Identify which cell holds the provided text, then report its [X, Y] central coordinate. 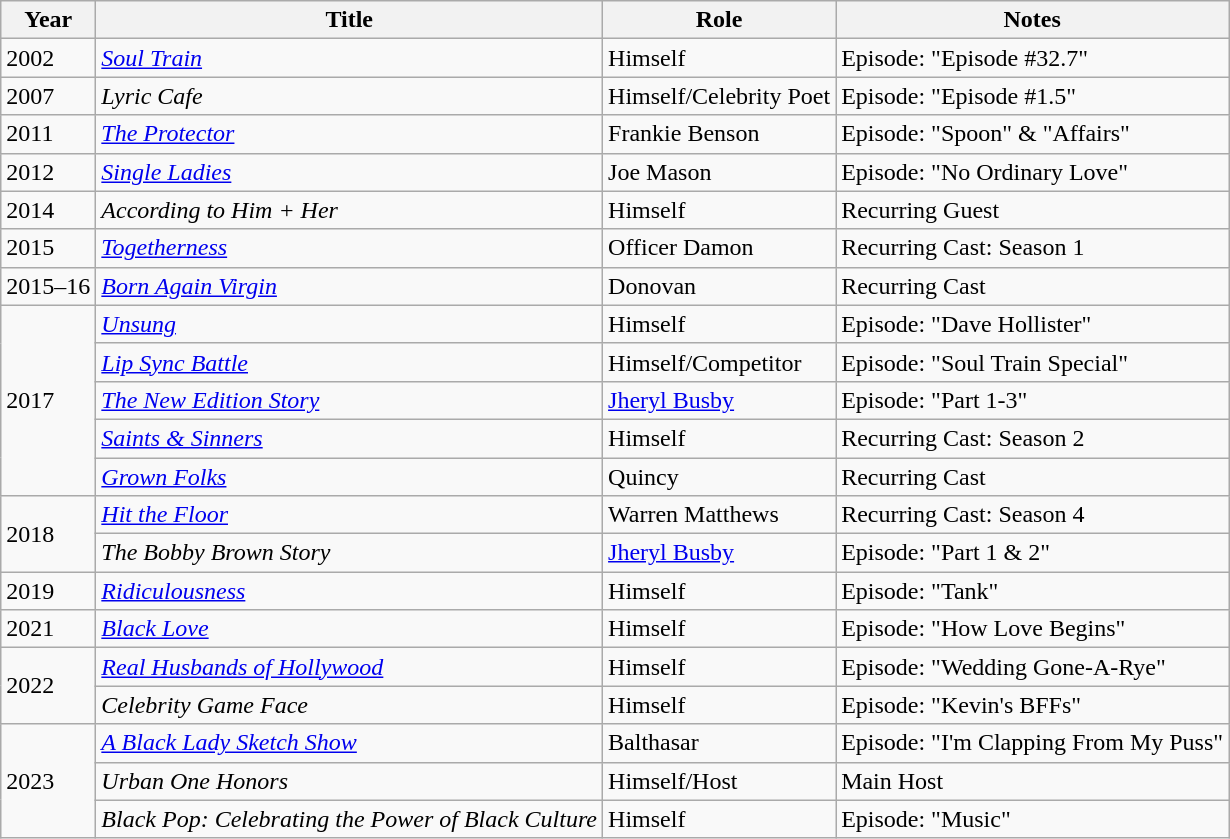
Recurring Guest [1032, 210]
Episode: "Episode #1.5" [1032, 96]
Title [350, 20]
2002 [48, 58]
Warren Matthews [720, 515]
Joe Mason [720, 172]
2007 [48, 96]
Single Ladies [350, 172]
Officer Damon [720, 248]
2017 [48, 400]
Unsung [350, 324]
Lyric Cafe [350, 96]
2018 [48, 534]
Recurring Cast: Season 1 [1032, 248]
Episode: "Kevin's BFFs" [1032, 705]
Balthasar [720, 743]
2019 [48, 591]
Episode: "Wedding Gone-A-Rye" [1032, 667]
Recurring Cast: Season 4 [1032, 515]
Himself/Celebrity Poet [720, 96]
Frankie Benson [720, 134]
Episode: "I'm Clapping From My Puss" [1032, 743]
2022 [48, 686]
Episode: "Soul Train Special" [1032, 362]
Main Host [1032, 781]
A Black Lady Sketch Show [350, 743]
Episode: "Episode #32.7" [1032, 58]
According to Him + Her [350, 210]
The New Edition Story [350, 400]
Lip Sync Battle [350, 362]
Episode: "Part 1 & 2" [1032, 553]
2015 [48, 248]
Notes [1032, 20]
Episode: "Part 1-3" [1032, 400]
Role [720, 20]
Ridiculousness [350, 591]
Real Husbands of Hollywood [350, 667]
Born Again Virgin [350, 286]
Grown Folks [350, 477]
Episode: "No Ordinary Love" [1032, 172]
Soul Train [350, 58]
Togetherness [350, 248]
Episode: "Music" [1032, 819]
Black Pop: Celebrating the Power of Black Culture [350, 819]
2021 [48, 629]
Hit the Floor [350, 515]
2012 [48, 172]
The Protector [350, 134]
Episode: "Tank" [1032, 591]
2011 [48, 134]
Recurring Cast: Season 2 [1032, 438]
Quincy [720, 477]
Episode: "How Love Begins" [1032, 629]
Black Love [350, 629]
Episode: "Dave Hollister" [1032, 324]
Year [48, 20]
2015–16 [48, 286]
Himself/Host [720, 781]
2014 [48, 210]
Urban One Honors [350, 781]
Saints & Sinners [350, 438]
Celebrity Game Face [350, 705]
Episode: "Spoon" & "Affairs" [1032, 134]
2023 [48, 781]
Himself/Competitor [720, 362]
The Bobby Brown Story [350, 553]
Donovan [720, 286]
